Scan for the cell matching the given text and deliver its [x, y] coordinate at center. 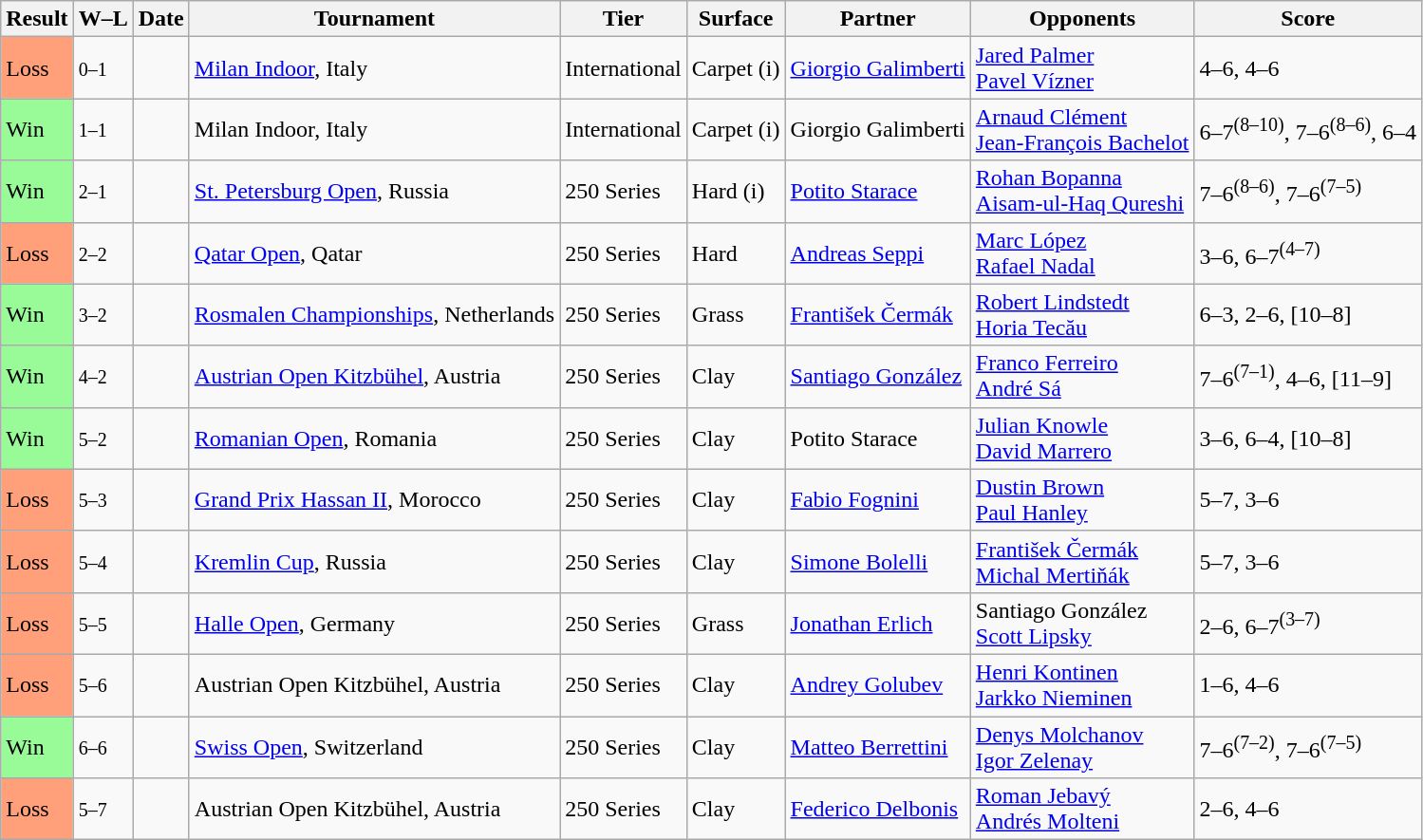
1–1 [103, 129]
Swiss Open, Switzerland [374, 746]
Robert Lindstedt Horia Tecău [1082, 315]
Fabio Fognini [877, 499]
Surface [736, 19]
František Čermák Michal Mertiňák [1082, 562]
3–2 [103, 315]
Opponents [1082, 19]
Jared Palmer Pavel Vízner [1082, 68]
Arnaud Clément Jean-François Bachelot [1082, 129]
Federico Delbonis [877, 809]
Partner [877, 19]
Santiago González Scott Lipsky [1082, 623]
6–7(8–10), 7–6(8–6), 6–4 [1308, 129]
Grand Prix Hassan II, Morocco [374, 499]
5–3 [103, 499]
Tournament [374, 19]
Marc López Rafael Nadal [1082, 252]
3–6, 6–7(4–7) [1308, 252]
0–1 [103, 68]
3–6, 6–4, [10–8] [1308, 439]
2–2 [103, 252]
Roman Jebavý Andrés Molteni [1082, 809]
Result [37, 19]
5–4 [103, 562]
Henri Kontinen Jarkko Nieminen [1082, 685]
7–6(7–1), 4–6, [11–9] [1308, 376]
Qatar Open, Qatar [374, 252]
7–6(7–2), 7–6(7–5) [1308, 746]
2–6, 6–7(3–7) [1308, 623]
Rosmalen Championships, Netherlands [374, 315]
František Čermák [877, 315]
4–2 [103, 376]
Tier [624, 19]
5–7 [103, 809]
2–1 [103, 192]
7–6(8–6), 7–6(7–5) [1308, 192]
Denys Molchanov Igor Zelenay [1082, 746]
4–6, 4–6 [1308, 68]
2–6, 4–6 [1308, 809]
Kremlin Cup, Russia [374, 562]
Andrey Golubev [877, 685]
Andreas Seppi [877, 252]
Jonathan Erlich [877, 623]
Franco Ferreiro André Sá [1082, 376]
1–6, 4–6 [1308, 685]
5–5 [103, 623]
6–6 [103, 746]
Simone Bolelli [877, 562]
Matteo Berrettini [877, 746]
St. Petersburg Open, Russia [374, 192]
Halle Open, Germany [374, 623]
Santiago González [877, 376]
Julian Knowle David Marrero [1082, 439]
5–6 [103, 685]
W–L [103, 19]
Dustin Brown Paul Hanley [1082, 499]
Rohan Bopanna Aisam-ul-Haq Qureshi [1082, 192]
Score [1308, 19]
Hard [736, 252]
Hard (i) [736, 192]
Date [161, 19]
5–2 [103, 439]
Romanian Open, Romania [374, 439]
6–3, 2–6, [10–8] [1308, 315]
